Capture the cell that displays the provided text and extract its [x, y] central coordinate. 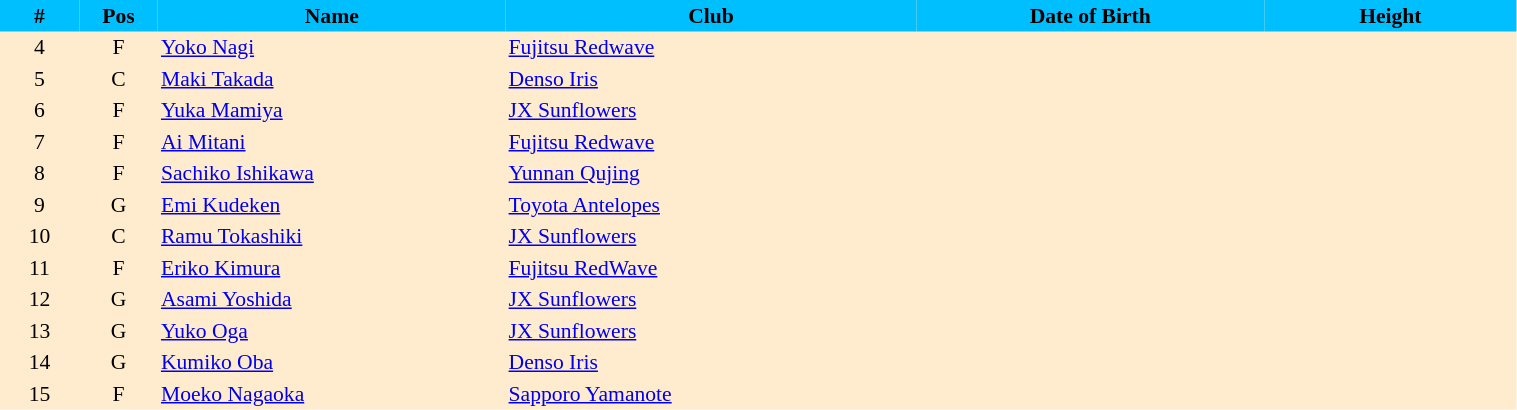
Date of Birth [1090, 16]
5 [40, 79]
Sachiko Ishikawa [332, 174]
Pos [118, 16]
Ai Mitani [332, 142]
Sapporo Yamanote [712, 394]
10 [40, 236]
Yoko Nagi [332, 48]
13 [40, 331]
Yuka Mamiya [332, 110]
Fujitsu RedWave [712, 268]
Height [1390, 16]
15 [40, 394]
Toyota Antelopes [712, 205]
Name [332, 16]
Kumiko Oba [332, 362]
Moeko Nagaoka [332, 394]
Maki Takada [332, 79]
6 [40, 110]
4 [40, 48]
Asami Yoshida [332, 300]
8 [40, 174]
11 [40, 268]
Emi Kudeken [332, 205]
Yunnan Qujing [712, 174]
14 [40, 362]
Eriko Kimura [332, 268]
12 [40, 300]
9 [40, 205]
Yuko Oga [332, 331]
Club [712, 16]
7 [40, 142]
# [40, 16]
Ramu Tokashiki [332, 236]
